Provide the (x, y) coordinate of the cell's center where the given text is located.  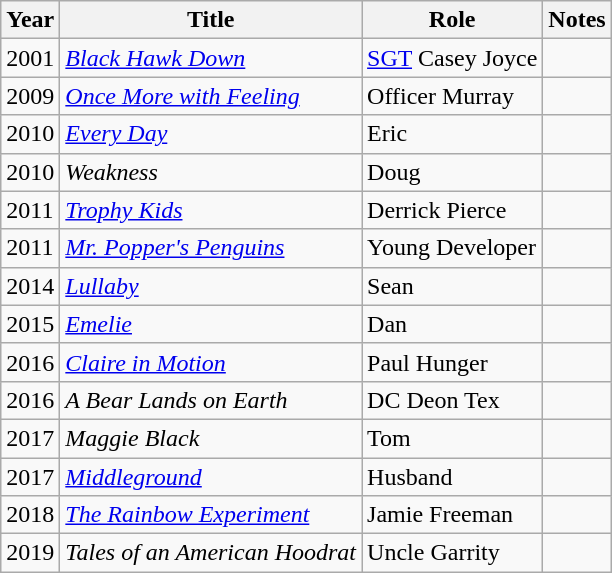
Derrick Pierce (452, 210)
Role (452, 20)
Mr. Popper's Penguins (211, 248)
Tom (452, 438)
SGT Casey Joyce (452, 58)
Lullaby (211, 286)
Jamie Freeman (452, 515)
2009 (30, 96)
Paul Hunger (452, 362)
Uncle Garrity (452, 553)
Sean (452, 286)
Eric (452, 134)
2001 (30, 58)
Middleground (211, 477)
2018 (30, 515)
Husband (452, 477)
Maggie Black (211, 438)
2015 (30, 324)
Weakness (211, 172)
A Bear Lands on Earth (211, 400)
DC Deon Tex (452, 400)
Every Day (211, 134)
Notes (577, 20)
Tales of an American Hoodrat (211, 553)
Black Hawk Down (211, 58)
2019 (30, 553)
Officer Murray (452, 96)
Trophy Kids (211, 210)
Once More with Feeling (211, 96)
Claire in Motion (211, 362)
Doug (452, 172)
Year (30, 20)
Emelie (211, 324)
Young Developer (452, 248)
Title (211, 20)
2014 (30, 286)
Dan (452, 324)
The Rainbow Experiment (211, 515)
